Identify which cell holds the provided text, then report its (X, Y) central coordinate. 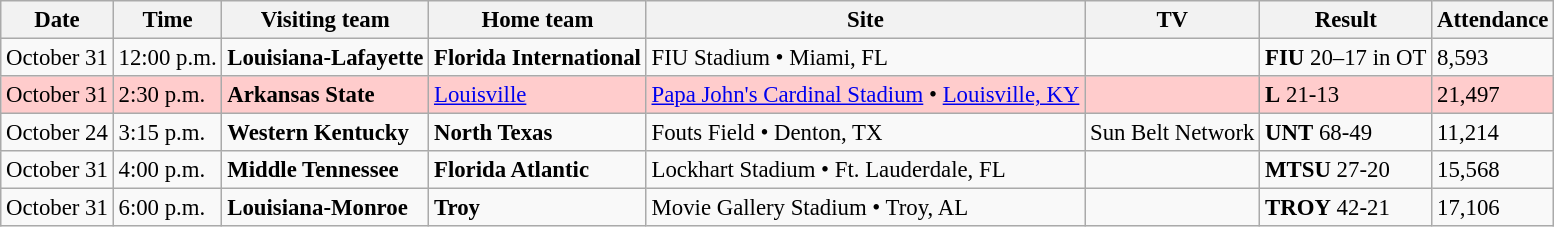
FIU 20–17 in OT (1346, 58)
TV (1172, 20)
Sun Belt Network (1172, 133)
Louisiana-Monroe (326, 208)
Visiting team (326, 20)
Louisiana-Lafayette (326, 58)
Result (1346, 20)
Attendance (1493, 20)
Lockhart Stadium • Ft. Lauderdale, FL (865, 170)
17,106 (1493, 208)
12:00 p.m. (168, 58)
Site (865, 20)
FIU Stadium • Miami, FL (865, 58)
UNT 68-49 (1346, 133)
6:00 p.m. (168, 208)
Papa John's Cardinal Stadium • Louisville, KY (865, 95)
L 21-13 (1346, 95)
North Texas (538, 133)
Troy (538, 208)
Date (57, 20)
15,568 (1493, 170)
8,593 (1493, 58)
Louisville (538, 95)
MTSU 27-20 (1346, 170)
Western Kentucky (326, 133)
11,214 (1493, 133)
4:00 p.m. (168, 170)
Fouts Field • Denton, TX (865, 133)
3:15 p.m. (168, 133)
October 24 (57, 133)
2:30 p.m. (168, 95)
Home team (538, 20)
TROY 42-21 (1346, 208)
Arkansas State (326, 95)
21,497 (1493, 95)
Time (168, 20)
Middle Tennessee (326, 170)
Movie Gallery Stadium • Troy, AL (865, 208)
Florida International (538, 58)
Florida Atlantic (538, 170)
